For the text-containing cell, return its midpoint in [X, Y] coordinate format. 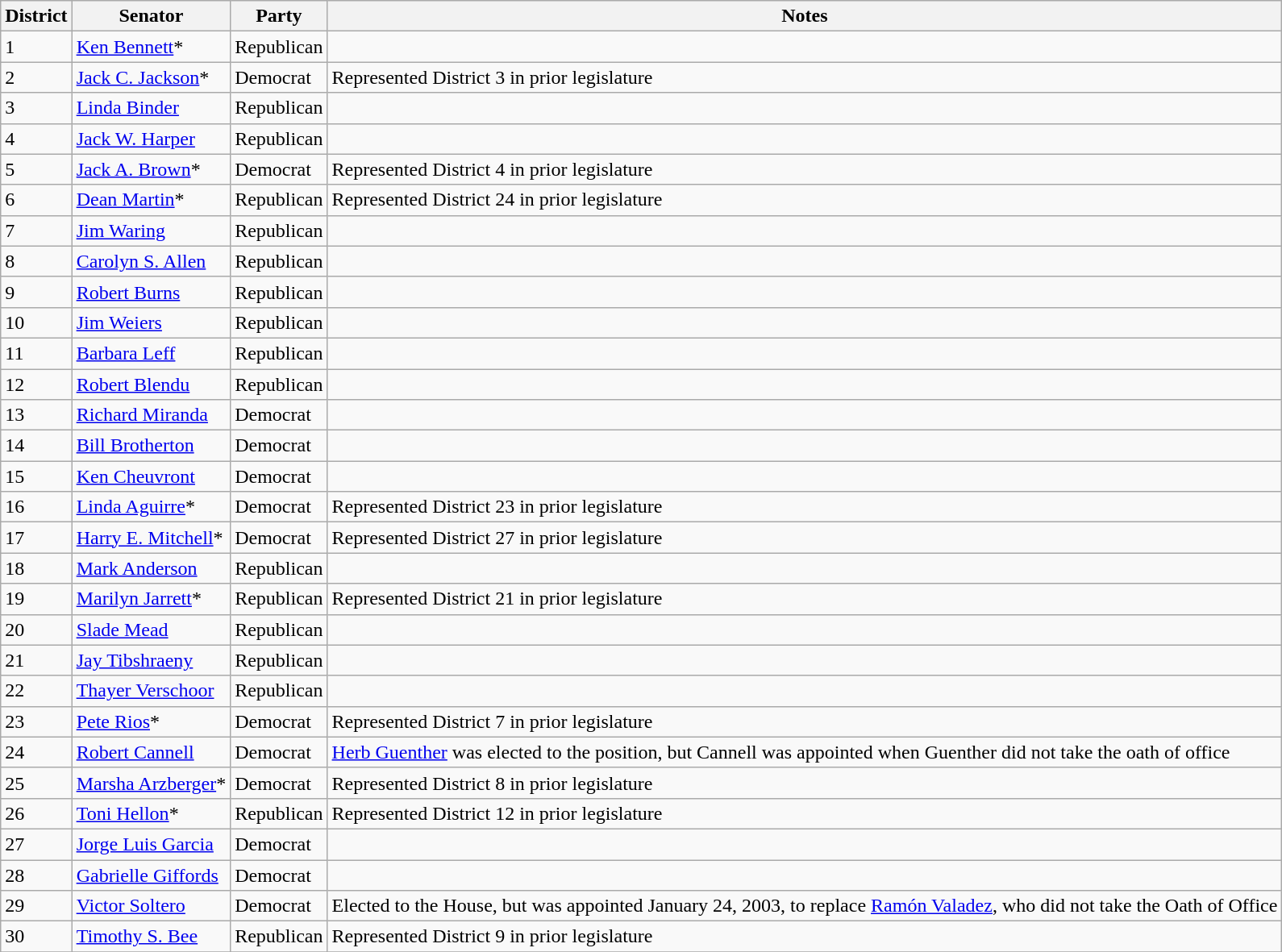
Harry E. Mitchell* [152, 538]
11 [36, 353]
Jack W. Harper [152, 139]
13 [36, 415]
6 [36, 200]
Notes [805, 16]
21 [36, 660]
Jim Weiers [152, 322]
Robert Burns [152, 292]
Represented District 8 in prior legislature [805, 783]
Mark Anderson [152, 568]
9 [36, 292]
Ken Bennett* [152, 47]
Senator [152, 16]
Jack C. Jackson* [152, 77]
Represented District 7 in prior legislature [805, 721]
17 [36, 538]
22 [36, 691]
Gabrielle Giffords [152, 875]
29 [36, 906]
Carolyn S. Allen [152, 261]
Richard Miranda [152, 415]
Represented District 9 in prior legislature [805, 937]
Herb Guenther was elected to the position, but Cannell was appointed when Guenther did not take the oath of office [805, 752]
14 [36, 446]
28 [36, 875]
Jack A. Brown* [152, 169]
30 [36, 937]
19 [36, 599]
Represented District 12 in prior legislature [805, 813]
Linda Aguirre* [152, 507]
24 [36, 752]
Represented District 3 in prior legislature [805, 77]
Robert Cannell [152, 752]
Jim Waring [152, 231]
Thayer Verschoor [152, 691]
Jorge Luis Garcia [152, 844]
District [36, 16]
Represented District 27 in prior legislature [805, 538]
Toni Hellon* [152, 813]
23 [36, 721]
Marsha Arzberger* [152, 783]
Dean Martin* [152, 200]
Party [279, 16]
16 [36, 507]
27 [36, 844]
2 [36, 77]
Pete Rios* [152, 721]
Timothy S. Bee [152, 937]
Jay Tibshraeny [152, 660]
Robert Blendu [152, 385]
Represented District 4 in prior legislature [805, 169]
15 [36, 476]
3 [36, 108]
Elected to the House, but was appointed January 24, 2003, to replace Ramón Valadez, who did not take the Oath of Office [805, 906]
Represented District 24 in prior legislature [805, 200]
Marilyn Jarrett* [152, 599]
Bill Brotherton [152, 446]
12 [36, 385]
4 [36, 139]
8 [36, 261]
25 [36, 783]
20 [36, 630]
10 [36, 322]
Represented District 23 in prior legislature [805, 507]
Ken Cheuvront [152, 476]
Victor Soltero [152, 906]
1 [36, 47]
Slade Mead [152, 630]
5 [36, 169]
Barbara Leff [152, 353]
18 [36, 568]
Linda Binder [152, 108]
7 [36, 231]
26 [36, 813]
Represented District 21 in prior legislature [805, 599]
